Determine the [X, Y] coordinate at the center of the cell enclosing the given text.  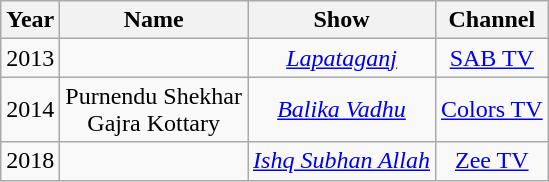
2014 [30, 110]
Lapataganj [342, 58]
2018 [30, 161]
Purnendu Shekhar Gajra Kottary [154, 110]
Name [154, 20]
Ishq Subhan Allah [342, 161]
SAB TV [492, 58]
Balika Vadhu [342, 110]
Channel [492, 20]
Zee TV [492, 161]
Show [342, 20]
2013 [30, 58]
Colors TV [492, 110]
Year [30, 20]
